Extract the [x, y] coordinate from the center of the cell holding the provided text.  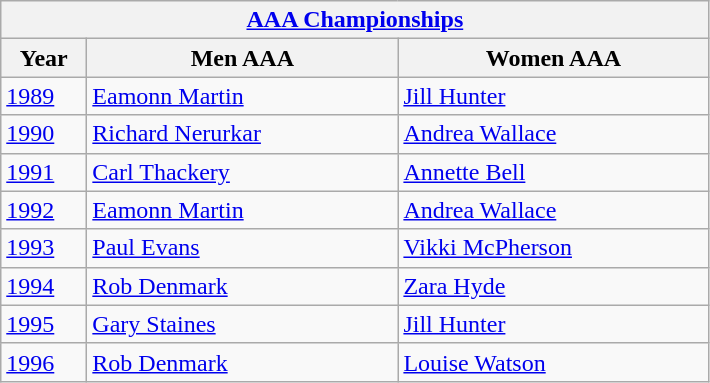
1992 [44, 210]
Women AAA [554, 58]
Year [44, 58]
1994 [44, 286]
1991 [44, 172]
1989 [44, 96]
Annette Bell [554, 172]
Gary Staines [242, 324]
AAA Championships [355, 20]
1990 [44, 134]
Zara Hyde [554, 286]
Paul Evans [242, 248]
Louise Watson [554, 362]
Carl Thackery [242, 172]
1996 [44, 362]
Richard Nerurkar [242, 134]
1995 [44, 324]
1993 [44, 248]
Men AAA [242, 58]
Vikki McPherson [554, 248]
